Locate the cell with the specified text and output its (x, y) center coordinate. 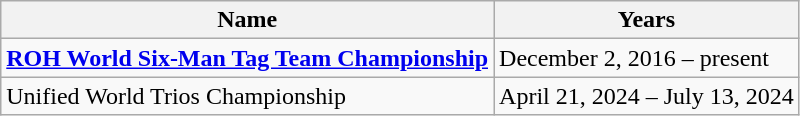
Unified World Trios Championship (248, 96)
Name (248, 20)
Years (647, 20)
April 21, 2024 – July 13, 2024 (647, 96)
December 2, 2016 – present (647, 58)
ROH World Six-Man Tag Team Championship (248, 58)
